Identify which cell holds the provided text, then report its [X, Y] central coordinate. 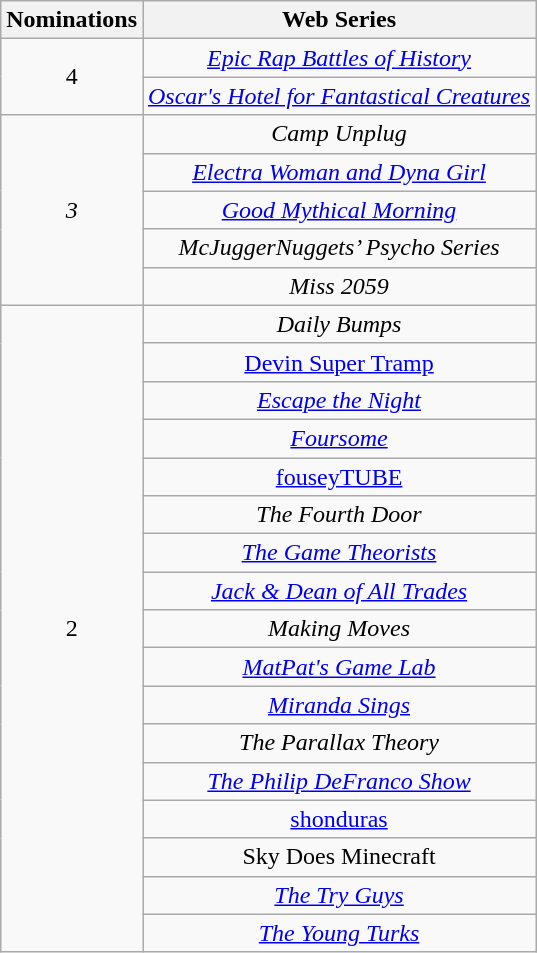
Web Series [338, 20]
The Young Turks [338, 933]
3 [72, 210]
The Fourth Door [338, 515]
Miranda Sings [338, 705]
2 [72, 628]
shonduras [338, 819]
McJuggerNuggets’ Psycho Series [338, 248]
Nominations [72, 20]
The Philip DeFranco Show [338, 781]
Good Mythical Morning [338, 210]
Devin Super Tramp [338, 362]
Making Moves [338, 629]
MatPat's Game Lab [338, 667]
Oscar's Hotel for Fantastical Creatures [338, 96]
fouseyTUBE [338, 477]
Escape the Night [338, 400]
Electra Woman and Dyna Girl [338, 172]
Miss 2059 [338, 286]
Epic Rap Battles of History [338, 58]
Camp Unplug [338, 134]
Jack & Dean of All Trades [338, 591]
Daily Bumps [338, 324]
Sky Does Minecraft [338, 857]
The Parallax Theory [338, 743]
The Try Guys [338, 895]
4 [72, 77]
The Game Theorists [338, 553]
Foursome [338, 438]
